Return (x, y) of the center of cell containing provided text 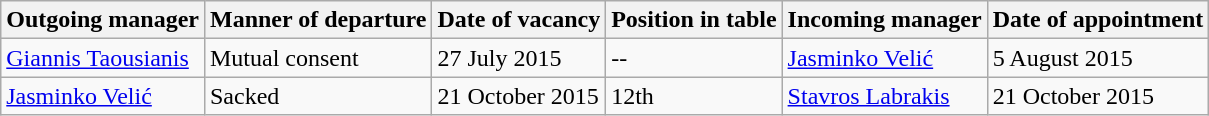
Giannis Taousianis (103, 58)
Stavros Labrakis (884, 96)
5 August 2015 (1098, 58)
12th (694, 96)
Manner of departure (318, 20)
27 July 2015 (519, 58)
Outgoing manager (103, 20)
Position in table (694, 20)
-- (694, 58)
Date of vacancy (519, 20)
Mutual consent (318, 58)
Sacked (318, 96)
Incoming manager (884, 20)
Date of appointment (1098, 20)
